For the text-containing cell, return its midpoint in [x, y] coordinate format. 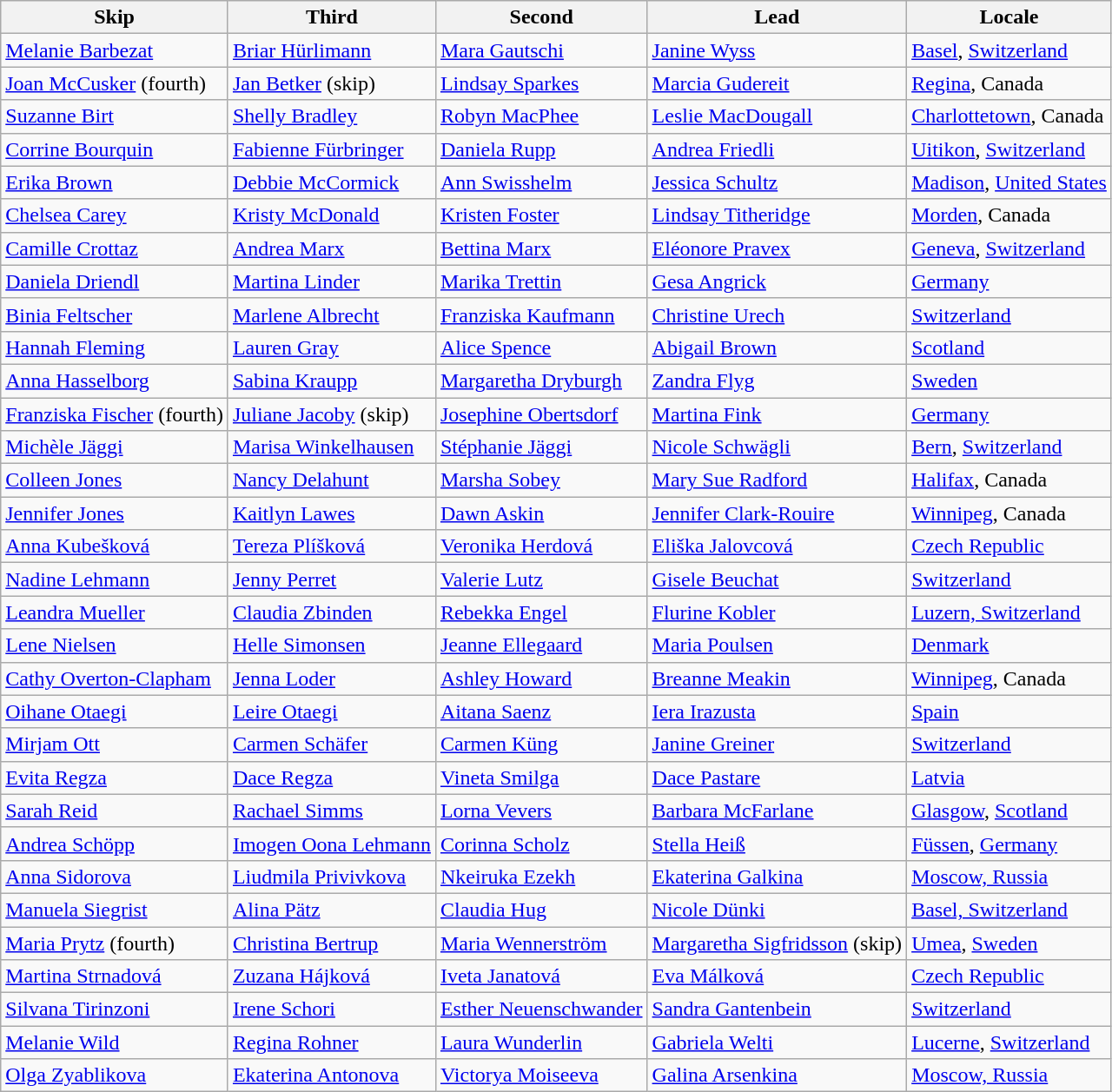
Marika Trettin [541, 281]
Maria Wennerström [541, 943]
Iera Irazusta [777, 711]
Jan Betker (skip) [332, 83]
Abigail Brown [777, 347]
Lead [777, 17]
Mara Gautschi [541, 50]
Imogen Oona Lehmann [332, 844]
Josephine Obertsdorf [541, 414]
Nancy Delahunt [332, 480]
Eva Málková [777, 976]
Lindsay Sparkes [541, 83]
Shelly Bradley [332, 116]
Carmen Schäfer [332, 745]
Robyn MacPhee [541, 116]
Janine Wyss [777, 50]
Iveta Janatová [541, 976]
Hannah Fleming [115, 347]
Leslie MacDougall [777, 116]
Melanie Wild [115, 1042]
Lucerne, Switzerland [1009, 1042]
Anna Kubešková [115, 546]
Tereza Plíšková [332, 546]
Sandra Gantenbein [777, 1009]
Jenna Loder [332, 678]
Sweden [1009, 381]
Latvia [1009, 778]
Suzanne Birt [115, 116]
Spain [1009, 711]
Marisa Winkelhausen [332, 447]
Andrea Schöpp [115, 844]
Maria Prytz (fourth) [115, 943]
Uitikon, Switzerland [1009, 149]
Jenny Perret [332, 579]
Joan McCusker (fourth) [115, 83]
Marcia Gudereit [777, 83]
Claudia Zbinden [332, 612]
Gabriela Welti [777, 1042]
Martina Fink [777, 414]
Regina Rohner [332, 1042]
Veronika Herdová [541, 546]
Esther Neuenschwander [541, 1009]
Laura Wunderlin [541, 1042]
Maria Poulsen [777, 645]
Margaretha Sigfridsson (skip) [777, 943]
Michèle Jäggi [115, 447]
Lorna Vevers [541, 811]
Evita Regza [115, 778]
Füssen, Germany [1009, 844]
Valerie Lutz [541, 579]
Claudia Hug [541, 910]
Eléonore Pravex [777, 248]
Regina, Canada [1009, 83]
Daniela Rupp [541, 149]
Jessica Schultz [777, 182]
Juliane Jacoby (skip) [332, 414]
Lauren Gray [332, 347]
Dace Regza [332, 778]
Galina Arsenkina [777, 1075]
Irene Schori [332, 1009]
Margaretha Dryburgh [541, 381]
Stéphanie Jäggi [541, 447]
Anna Hasselborg [115, 381]
Andrea Friedli [777, 149]
Locale [1009, 17]
Nicole Schwägli [777, 447]
Glasgow, Scotland [1009, 811]
Kaitlyn Lawes [332, 513]
Lene Nielsen [115, 645]
Eliška Jalovcová [777, 546]
Scotland [1009, 347]
Luzern, Switzerland [1009, 612]
Nadine Lehmann [115, 579]
Camille Crottaz [115, 248]
Briar Hürlimann [332, 50]
Carmen Küng [541, 745]
Cathy Overton-Clapham [115, 678]
Debbie McCormick [332, 182]
Janine Greiner [777, 745]
Silvana Tirinzoni [115, 1009]
Daniela Driendl [115, 281]
Chelsea Carey [115, 215]
Dawn Askin [541, 513]
Jeanne Ellegaard [541, 645]
Geneva, Switzerland [1009, 248]
Jennifer Jones [115, 513]
Manuela Siegrist [115, 910]
Victorya Moiseeva [541, 1075]
Lindsay Titheridge [777, 215]
Gisele Beuchat [777, 579]
Sabina Kraupp [332, 381]
Charlottetown, Canada [1009, 116]
Corrine Bourquin [115, 149]
Zandra Flyg [777, 381]
Flurine Kobler [777, 612]
Dace Pastare [777, 778]
Ann Swisshelm [541, 182]
Rachael Simms [332, 811]
Erika Brown [115, 182]
Marsha Sobey [541, 480]
Franziska Kaufmann [541, 314]
Olga Zyablikova [115, 1075]
Kristy McDonald [332, 215]
Liudmila Privivkova [332, 877]
Zuzana Hájková [332, 976]
Bettina Marx [541, 248]
Alina Pätz [332, 910]
Halifax, Canada [1009, 480]
Nicole Dünki [777, 910]
Martina Strnadová [115, 976]
Morden, Canada [1009, 215]
Helle Simonsen [332, 645]
Mirjam Ott [115, 745]
Franziska Fischer (fourth) [115, 414]
Vineta Smilga [541, 778]
Alice Spence [541, 347]
Bern, Switzerland [1009, 447]
Binia Feltscher [115, 314]
Skip [115, 17]
Jennifer Clark-Rouire [777, 513]
Gesa Angrick [777, 281]
Denmark [1009, 645]
Martina Linder [332, 281]
Christine Urech [777, 314]
Ekaterina Galkina [777, 877]
Kristen Foster [541, 215]
Nkeiruka Ezekh [541, 877]
Umea, Sweden [1009, 943]
Andrea Marx [332, 248]
Christina Bertrup [332, 943]
Stella Heiß [777, 844]
Madison, United States [1009, 182]
Oihane Otaegi [115, 711]
Second [541, 17]
Ekaterina Antonova [332, 1075]
Corinna Scholz [541, 844]
Third [332, 17]
Ashley Howard [541, 678]
Leire Otaegi [332, 711]
Leandra Mueller [115, 612]
Anna Sidorova [115, 877]
Breanne Meakin [777, 678]
Aitana Saenz [541, 711]
Melanie Barbezat [115, 50]
Barbara McFarlane [777, 811]
Fabienne Fürbringer [332, 149]
Mary Sue Radford [777, 480]
Marlene Albrecht [332, 314]
Colleen Jones [115, 480]
Sarah Reid [115, 811]
Rebekka Engel [541, 612]
